Capture the cell that displays the provided text and extract its [x, y] central coordinate. 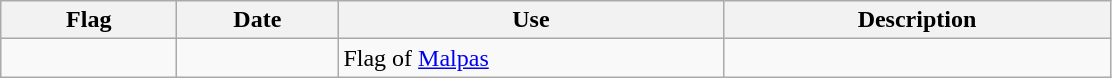
Use [531, 20]
Flag of Malpas [531, 58]
Flag [89, 20]
Date [258, 20]
Description [917, 20]
